Scan for the cell matching the given text and deliver its (x, y) coordinate at center. 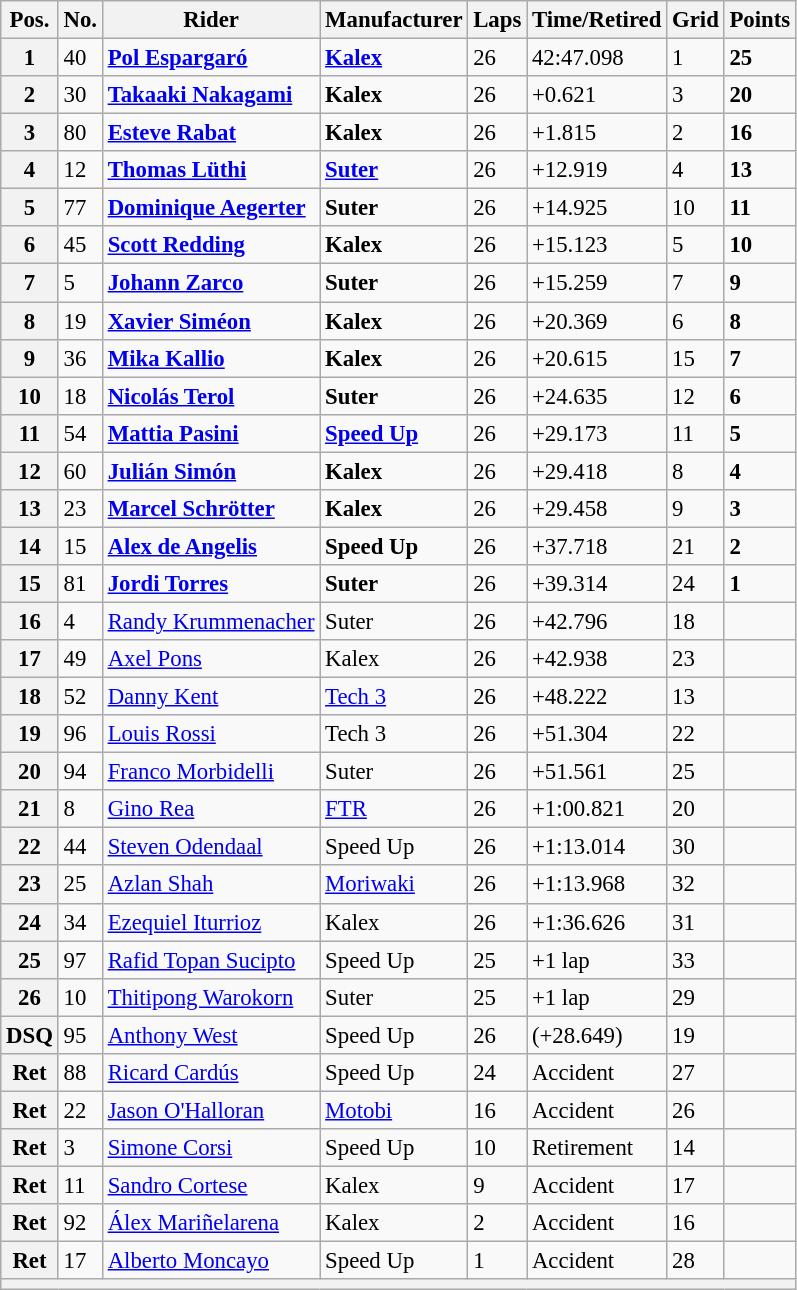
81 (80, 584)
Rider (210, 20)
Axel Pons (210, 659)
Ezequiel Iturrioz (210, 922)
+29.418 (597, 471)
60 (80, 471)
Ricard Cardús (210, 1073)
(+28.649) (597, 1035)
+51.561 (597, 772)
+48.222 (597, 697)
Xavier Siméon (210, 321)
94 (80, 772)
+1:00.821 (597, 809)
+42.938 (597, 659)
+20.369 (597, 321)
77 (80, 208)
Simone Corsi (210, 1148)
+14.925 (597, 208)
Grid (696, 20)
Esteve Rabat (210, 133)
Sandro Cortese (210, 1185)
Thitipong Warokorn (210, 997)
Alberto Moncayo (210, 1261)
+29.173 (597, 433)
Time/Retired (597, 20)
Anthony West (210, 1035)
Mattia Pasini (210, 433)
Johann Zarco (210, 283)
+15.123 (597, 245)
Danny Kent (210, 697)
Laps (498, 20)
Jordi Torres (210, 584)
Randy Krummenacher (210, 621)
Franco Morbidelli (210, 772)
Julián Simón (210, 471)
Pos. (30, 20)
Dominique Aegerter (210, 208)
No. (80, 20)
45 (80, 245)
28 (696, 1261)
88 (80, 1073)
+15.259 (597, 283)
+1:13.014 (597, 847)
Pol Espargaró (210, 58)
95 (80, 1035)
80 (80, 133)
+20.615 (597, 358)
+51.304 (597, 734)
+0.621 (597, 95)
Gino Rea (210, 809)
Thomas Lüthi (210, 170)
Alex de Angelis (210, 546)
Azlan Shah (210, 885)
DSQ (30, 1035)
+37.718 (597, 546)
FTR (394, 809)
29 (696, 997)
+1:13.968 (597, 885)
Rafid Topan Sucipto (210, 960)
Retirement (597, 1148)
97 (80, 960)
Louis Rossi (210, 734)
+1:36.626 (597, 922)
36 (80, 358)
Jason O'Halloran (210, 1110)
49 (80, 659)
44 (80, 847)
Motobi (394, 1110)
Manufacturer (394, 20)
Marcel Schrötter (210, 509)
33 (696, 960)
52 (80, 697)
Nicolás Terol (210, 396)
42:47.098 (597, 58)
Moriwaki (394, 885)
Steven Odendaal (210, 847)
34 (80, 922)
96 (80, 734)
Points (760, 20)
+24.635 (597, 396)
27 (696, 1073)
+12.919 (597, 170)
54 (80, 433)
Scott Redding (210, 245)
+39.314 (597, 584)
+1.815 (597, 133)
40 (80, 58)
31 (696, 922)
Mika Kallio (210, 358)
Takaaki Nakagami (210, 95)
+42.796 (597, 621)
Álex Mariñelarena (210, 1223)
92 (80, 1223)
32 (696, 885)
+29.458 (597, 509)
